Search for the cell housing the specified text and yield its (X, Y) center coordinate. 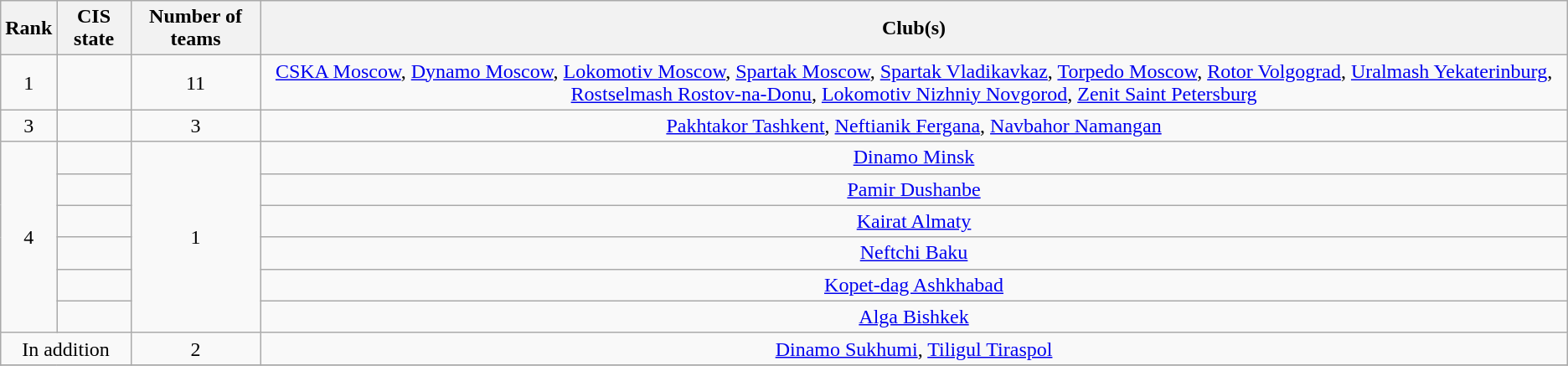
CIS state (94, 28)
Rank (28, 28)
2 (196, 348)
Kopet-dag Ashkhabad (914, 285)
Dinamo Sukhumi, Tiligul Tiraspol (914, 348)
Pakhtakor Tashkent, Neftianik Fergana, Navbahor Namangan (914, 126)
4 (28, 237)
Kairat Almaty (914, 221)
Pamir Dushanbe (914, 189)
11 (196, 82)
Alga Bishkek (914, 317)
Dinamo Minsk (914, 157)
In addition (65, 348)
Neftchi Baku (914, 253)
Club(s) (914, 28)
Number of teams (196, 28)
